Extract the (x, y) coordinate from the center of the cell holding the provided text.  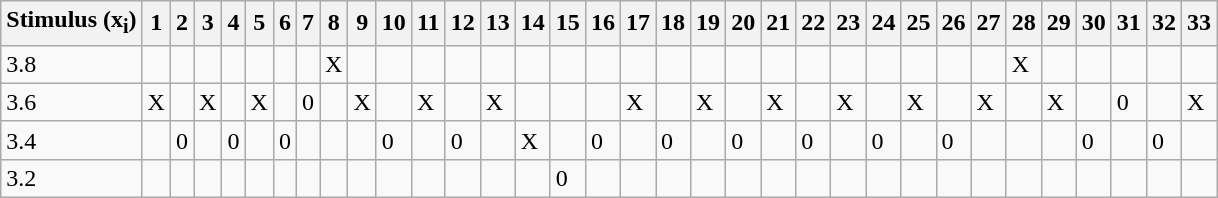
23 (848, 23)
1 (156, 23)
25 (918, 23)
3.2 (72, 178)
3.6 (72, 102)
17 (638, 23)
31 (1128, 23)
4 (234, 23)
32 (1164, 23)
12 (462, 23)
5 (259, 23)
24 (884, 23)
26 (954, 23)
Stimulus (xi) (72, 23)
6 (284, 23)
19 (708, 23)
21 (778, 23)
18 (674, 23)
33 (1198, 23)
3.8 (72, 64)
13 (498, 23)
3 (208, 23)
29 (1058, 23)
16 (602, 23)
30 (1094, 23)
7 (308, 23)
8 (334, 23)
11 (428, 23)
15 (568, 23)
22 (814, 23)
3.4 (72, 140)
9 (362, 23)
14 (532, 23)
10 (394, 23)
20 (744, 23)
27 (988, 23)
2 (182, 23)
28 (1024, 23)
